Identify which cell holds the provided text, then report its [X, Y] central coordinate. 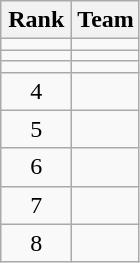
7 [36, 205]
Team [106, 20]
6 [36, 167]
5 [36, 129]
Rank [36, 20]
4 [36, 91]
8 [36, 243]
